Return (X, Y) of the center of cell containing provided text 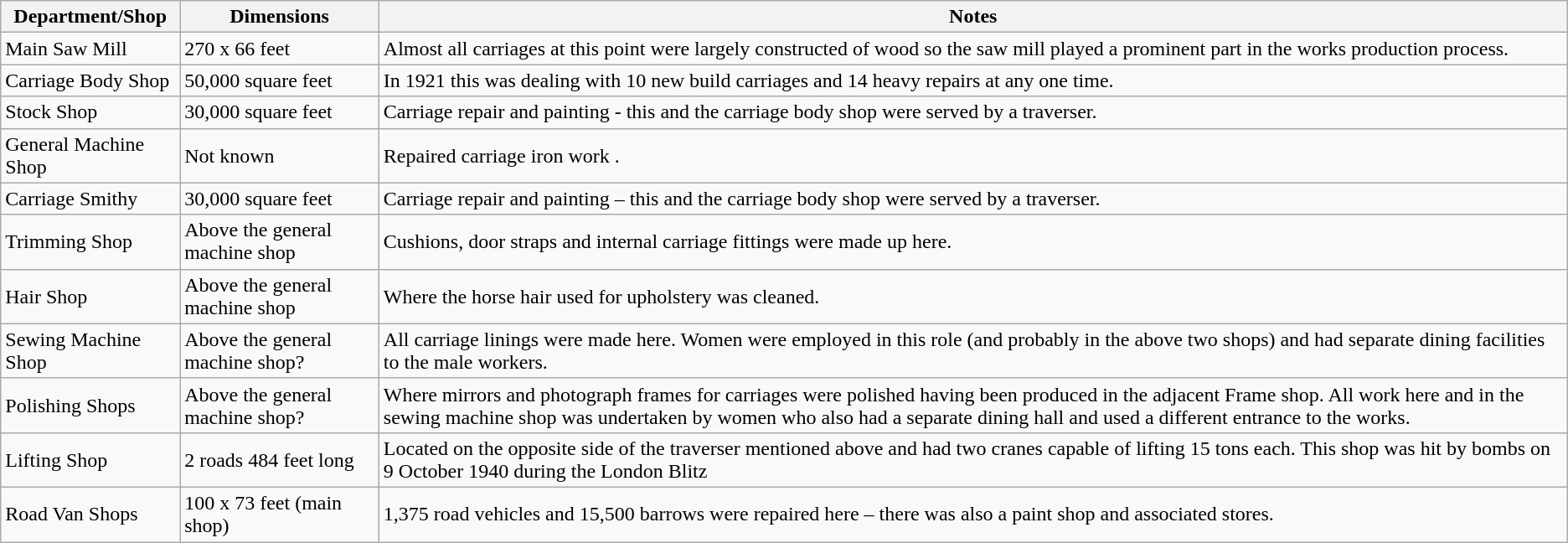
Not known (280, 156)
Trimming Shop (90, 241)
Notes (973, 17)
Carriage Body Shop (90, 80)
Almost all carriages at this point were largely constructed of wood so the saw mill played a prominent part in the works production process. (973, 49)
In 1921 this was dealing with 10 new build carriages and 14 heavy repairs at any one time. (973, 80)
Polishing Shops (90, 406)
Repaired carriage iron work . (973, 156)
Sewing Machine Shop (90, 350)
Stock Shop (90, 112)
Carriage repair and painting – this and the carriage body shop were served by a traverser. (973, 199)
2 roads 484 feet long (280, 459)
Department/Shop (90, 17)
50,000 square feet (280, 80)
1,375 road vehicles and 15,500 barrows were repaired here – there was also a paint shop and associated stores. (973, 515)
Cushions, door straps and internal carriage fittings were made up here. (973, 241)
Carriage repair and painting - this and the carriage body shop were served by a traverser. (973, 112)
Main Saw Mill (90, 49)
Lifting Shop (90, 459)
Where the horse hair used for upholstery was cleaned. (973, 297)
100 x 73 feet (main shop) (280, 515)
Hair Shop (90, 297)
270 x 66 feet (280, 49)
General Machine Shop (90, 156)
Dimensions (280, 17)
Carriage Smithy (90, 199)
Road Van Shops (90, 515)
